Detect which cell encompasses the target text, then output its (x, y) center coordinate. 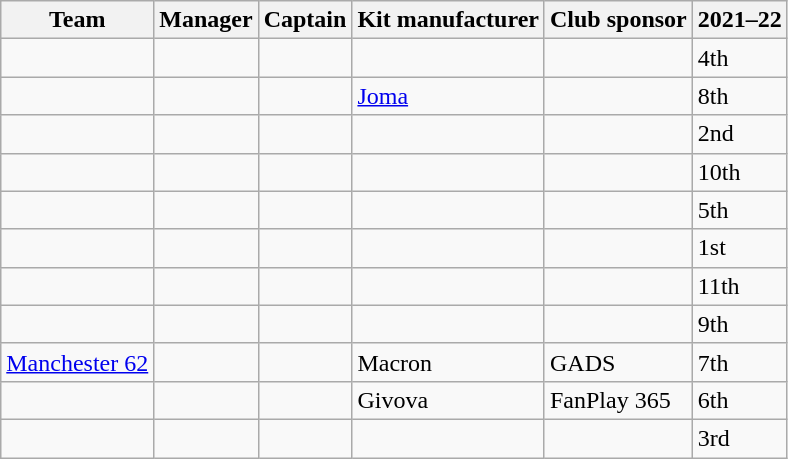
7th (740, 362)
1st (740, 248)
4th (740, 58)
Kit manufacturer (448, 20)
10th (740, 172)
Captain (305, 20)
Givova (448, 400)
Manchester 62 (78, 362)
Macron (448, 362)
9th (740, 324)
FanPlay 365 (618, 400)
11th (740, 286)
8th (740, 96)
2021–22 (740, 20)
5th (740, 210)
2nd (740, 134)
6th (740, 400)
3rd (740, 438)
Team (78, 20)
Manager (206, 20)
Joma (448, 96)
Club sponsor (618, 20)
GADS (618, 362)
